Provide the (X, Y) coordinate of the cell's center where the given text is located.  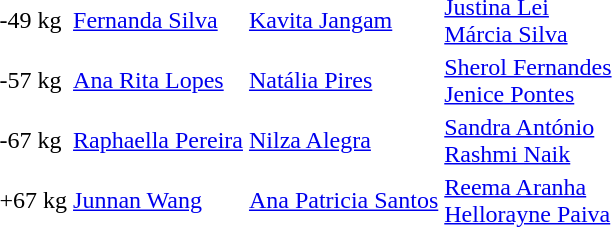
Natália Pires (343, 80)
Raphaella Pereira (158, 140)
Ana Rita Lopes (158, 80)
Nilza Alegra (343, 140)
